Extract the [X, Y] coordinate from the center of the cell holding the provided text.  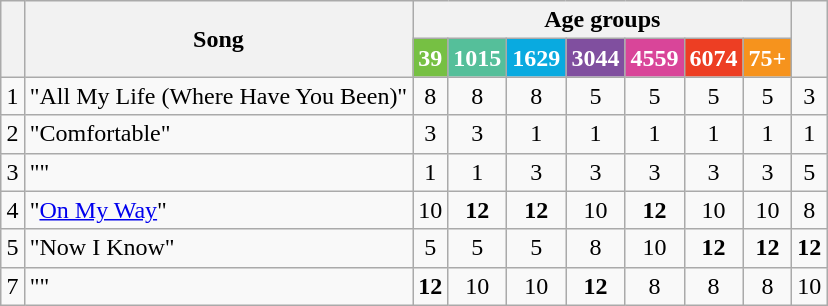
2 [12, 134]
"On My Way" [218, 210]
1629 [536, 58]
7 [12, 286]
4 [12, 210]
75+ [768, 58]
"All My Life (Where Have You Been)" [218, 96]
"Now I Know" [218, 248]
3044 [596, 58]
Song [218, 39]
1015 [478, 58]
6074 [714, 58]
4559 [654, 58]
39 [430, 58]
Age groups [602, 20]
"Comfortable" [218, 134]
